Output the (x, y) coordinate of the center of the cell containing the given text.  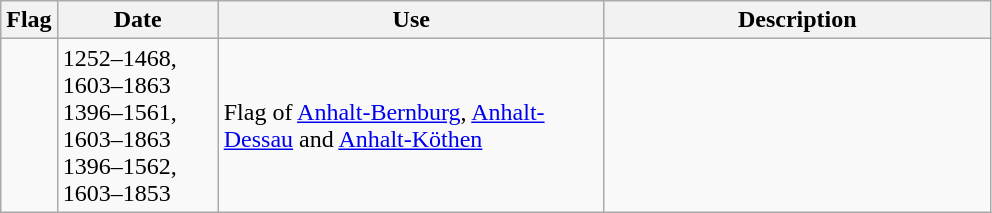
Use (411, 20)
Flag (29, 20)
1252–1468, 1603–18631396–1561, 1603–18631396–1562, 1603–1853 (138, 126)
Description (797, 20)
Flag of Anhalt-Bernburg, Anhalt-Dessau and Anhalt-Köthen (411, 126)
Date (138, 20)
